Locate the cell with the specified text and output its (X, Y) center coordinate. 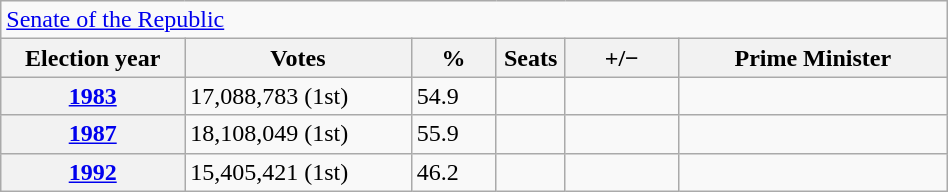
Votes (298, 58)
+/− (622, 58)
1983 (93, 96)
Election year (93, 58)
1992 (93, 172)
Prime Minister (812, 58)
Senate of the Republic (474, 20)
15,405,421 (1st) (298, 172)
55.9 (454, 134)
1987 (93, 134)
Seats (530, 58)
54.9 (454, 96)
% (454, 58)
17,088,783 (1st) (298, 96)
18,108,049 (1st) (298, 134)
46.2 (454, 172)
